Scan for the cell matching the given text and deliver its (X, Y) coordinate at center. 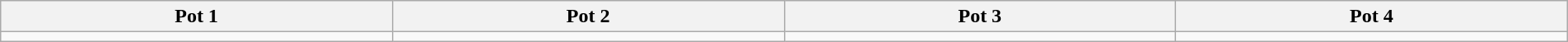
Pot 1 (197, 16)
Pot 2 (588, 16)
Pot 3 (980, 16)
Pot 4 (1372, 16)
